Identify which cell holds the provided text, then report its (x, y) central coordinate. 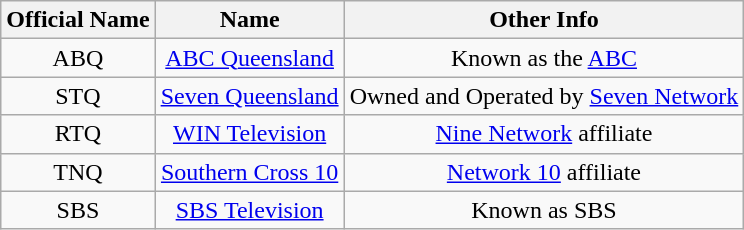
Network 10 affiliate (544, 172)
Southern Cross 10 (250, 172)
STQ (78, 96)
SBS Television (250, 210)
Name (250, 20)
Owned and Operated by Seven Network (544, 96)
SBS (78, 210)
Official Name (78, 20)
ABQ (78, 58)
Known as SBS (544, 210)
ABC Queensland (250, 58)
Seven Queensland (250, 96)
TNQ (78, 172)
Known as the ABC (544, 58)
Nine Network affiliate (544, 134)
WIN Television (250, 134)
RTQ (78, 134)
Other Info (544, 20)
